Determine the (x, y) coordinate at the center of the cell enclosing the given text.  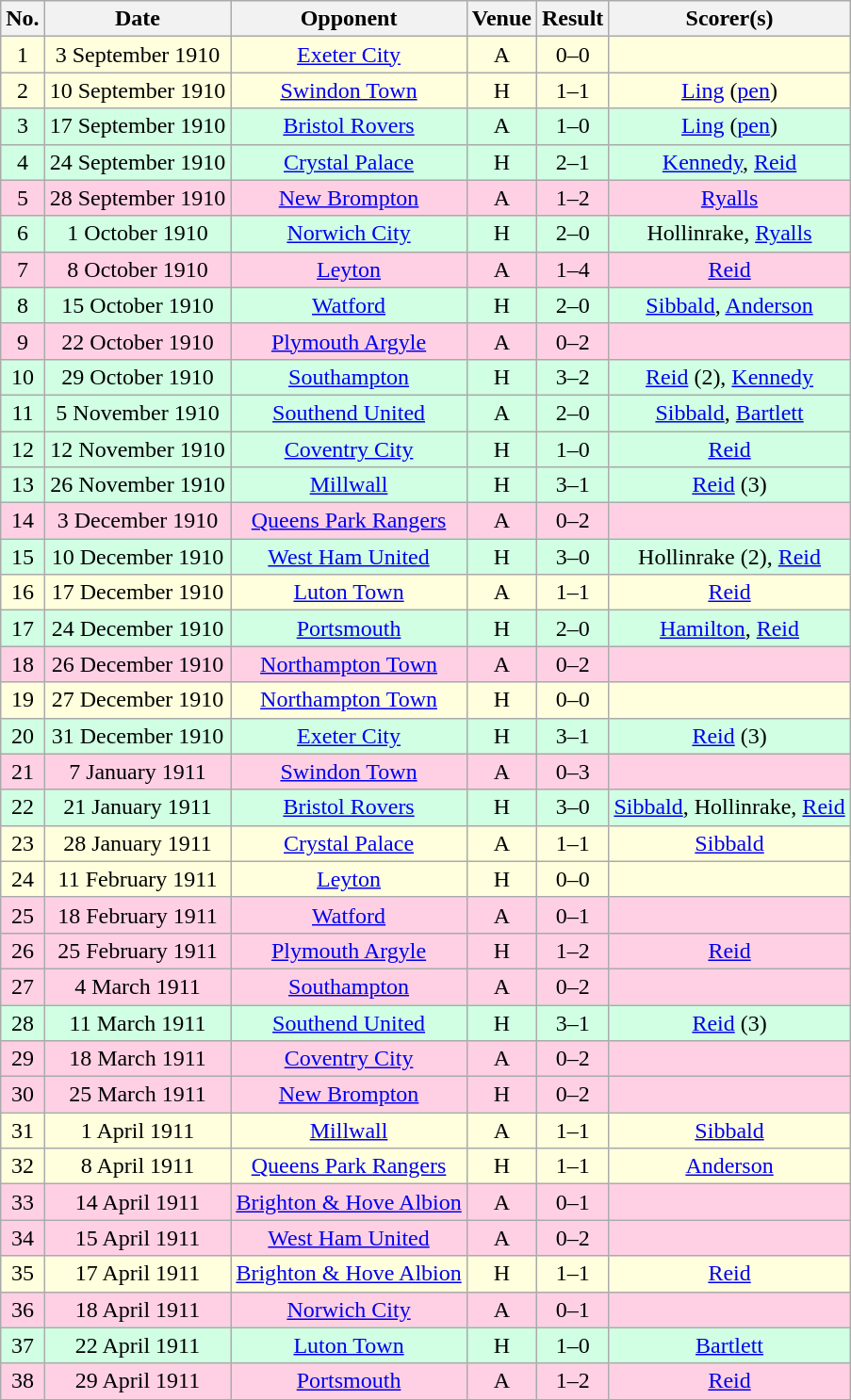
34 (23, 1238)
Hamilton, Reid (729, 628)
31 December 1910 (138, 736)
2 (23, 90)
21 January 1911 (138, 807)
38 (23, 1381)
Venue (501, 19)
4 March 1911 (138, 986)
21 (23, 772)
11 February 1911 (138, 879)
10 September 1910 (138, 90)
7 January 1911 (138, 772)
32 (23, 1166)
3 December 1910 (138, 521)
24 December 1910 (138, 628)
5 November 1910 (138, 413)
26 December 1910 (138, 664)
18 February 1911 (138, 915)
14 April 1911 (138, 1202)
10 (23, 377)
3 September 1910 (138, 55)
Kennedy, Reid (729, 162)
Reid (2), Kennedy (729, 377)
1 (23, 55)
12 (23, 449)
16 (23, 593)
19 (23, 700)
22 October 1910 (138, 341)
13 (23, 485)
25 (23, 915)
24 September 1910 (138, 162)
5 (23, 198)
8 (23, 305)
24 (23, 879)
6 (23, 234)
Ryalls (729, 198)
Bartlett (729, 1345)
18 (23, 664)
25 February 1911 (138, 951)
15 October 1910 (138, 305)
10 December 1910 (138, 557)
0–3 (572, 772)
9 (23, 341)
17 April 1911 (138, 1274)
14 (23, 521)
3 (23, 126)
29 October 1910 (138, 377)
4 (23, 162)
Sibbald, Bartlett (729, 413)
28 September 1910 (138, 198)
No. (23, 19)
Sibbald, Anderson (729, 305)
23 (23, 843)
22 (23, 807)
22 April 1911 (138, 1345)
15 April 1911 (138, 1238)
29 (23, 1059)
18 April 1911 (138, 1310)
37 (23, 1345)
30 (23, 1095)
36 (23, 1310)
17 September 1910 (138, 126)
26 (23, 951)
25 March 1911 (138, 1095)
12 November 1910 (138, 449)
Result (572, 19)
Sibbald, Hollinrake, Reid (729, 807)
20 (23, 736)
11 March 1911 (138, 1022)
28 (23, 1022)
27 December 1910 (138, 700)
17 December 1910 (138, 593)
8 April 1911 (138, 1166)
26 November 1910 (138, 485)
1–4 (572, 269)
Hollinrake (2), Reid (729, 557)
Scorer(s) (729, 19)
17 (23, 628)
Date (138, 19)
35 (23, 1274)
1 October 1910 (138, 234)
27 (23, 986)
31 (23, 1131)
29 April 1911 (138, 1381)
7 (23, 269)
Opponent (349, 19)
33 (23, 1202)
Hollinrake, Ryalls (729, 234)
28 January 1911 (138, 843)
18 March 1911 (138, 1059)
8 October 1910 (138, 269)
2–1 (572, 162)
1 April 1911 (138, 1131)
15 (23, 557)
Anderson (729, 1166)
11 (23, 413)
3–2 (572, 377)
